For the text-containing cell, return its midpoint in (x, y) coordinate format. 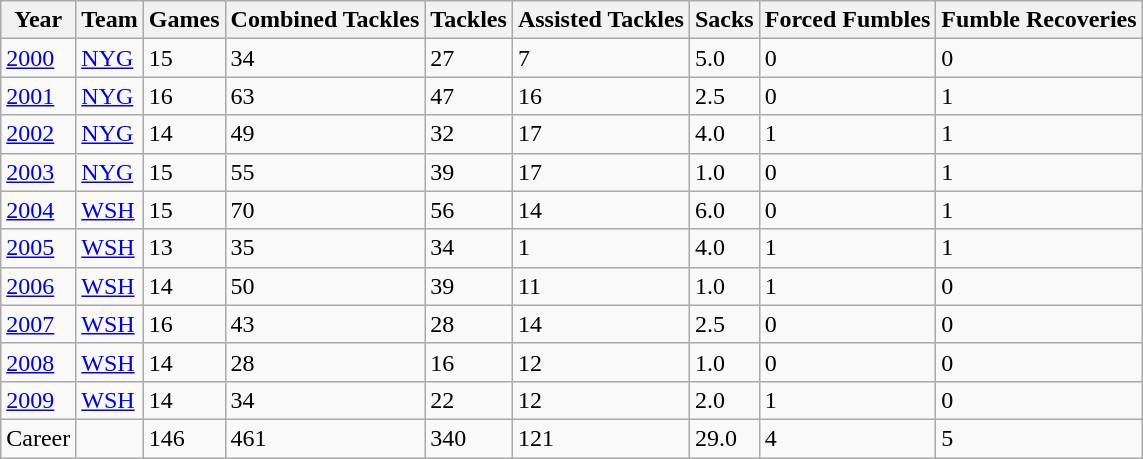
32 (469, 134)
6.0 (724, 210)
2006 (38, 286)
5.0 (724, 58)
2004 (38, 210)
Year (38, 20)
Games (184, 20)
2000 (38, 58)
49 (325, 134)
2007 (38, 324)
2008 (38, 362)
2003 (38, 172)
63 (325, 96)
Sacks (724, 20)
2001 (38, 96)
Career (38, 438)
22 (469, 400)
4 (848, 438)
Fumble Recoveries (1039, 20)
2002 (38, 134)
43 (325, 324)
146 (184, 438)
Forced Fumbles (848, 20)
461 (325, 438)
47 (469, 96)
2005 (38, 248)
Assisted Tackles (600, 20)
340 (469, 438)
5 (1039, 438)
50 (325, 286)
Team (110, 20)
70 (325, 210)
7 (600, 58)
Combined Tackles (325, 20)
11 (600, 286)
29.0 (724, 438)
35 (325, 248)
121 (600, 438)
Tackles (469, 20)
27 (469, 58)
13 (184, 248)
55 (325, 172)
2.0 (724, 400)
56 (469, 210)
2009 (38, 400)
